Detect which cell encompasses the target text, then output its [x, y] center coordinate. 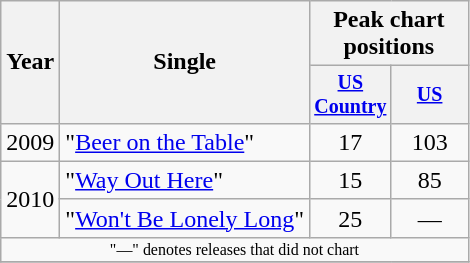
"Way Out Here" [185, 180]
"Beer on the Table" [185, 142]
2010 [30, 199]
17 [350, 142]
Year [30, 62]
"—" denotes releases that did not chart [234, 249]
Peak chartpositions [388, 34]
25 [350, 218]
— [430, 218]
85 [430, 180]
Single [185, 62]
US [430, 94]
2009 [30, 142]
"Won't Be Lonely Long" [185, 218]
US Country [350, 94]
103 [430, 142]
15 [350, 180]
